Determine the [X, Y] coordinate at the center of the cell enclosing the given text.  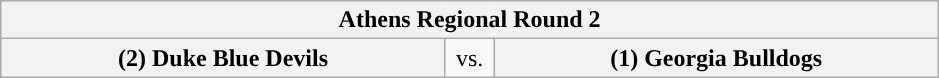
(1) Georgia Bulldogs [716, 58]
vs. [470, 58]
(2) Duke Blue Devils [224, 58]
Athens Regional Round 2 [470, 20]
